Search for the cell housing the specified text and yield its [x, y] center coordinate. 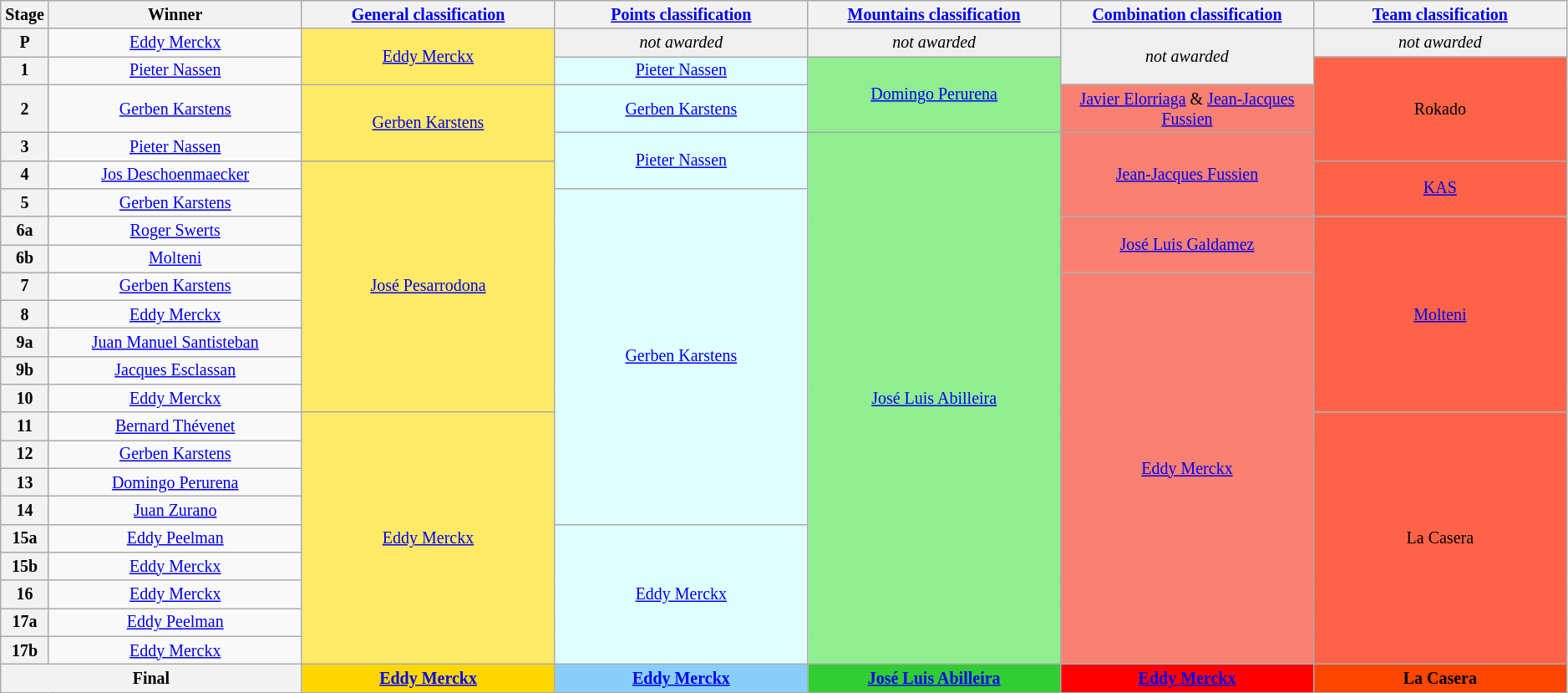
6a [25, 231]
4 [25, 174]
Juan Zurano [175, 510]
José Luis Galdamez [1188, 244]
10 [25, 398]
6b [25, 259]
Mountains classification [934, 15]
Final [151, 679]
8 [25, 314]
Bernard Thévenet [175, 426]
17b [25, 650]
Javier Elorriaga & Jean-Jacques Fussien [1188, 109]
7 [25, 286]
Combination classification [1188, 15]
2 [25, 109]
Stage [25, 15]
5 [25, 202]
16 [25, 594]
17a [25, 622]
Winner [175, 15]
Jos Deschoenmaecker [175, 174]
15b [25, 567]
Roger Swerts [175, 231]
Rokado [1440, 109]
14 [25, 510]
P [25, 43]
Juan Manuel Santisteban [175, 343]
1 [25, 70]
15a [25, 538]
Jean-Jacques Fussien [1188, 175]
9a [25, 343]
Jacques Esclassan [175, 371]
13 [25, 483]
José Pesarrodona [428, 286]
Points classification [682, 15]
9b [25, 371]
Team classification [1440, 15]
3 [25, 147]
KAS [1440, 189]
11 [25, 426]
12 [25, 455]
General classification [428, 15]
